For the text-containing cell, return its midpoint in [x, y] coordinate format. 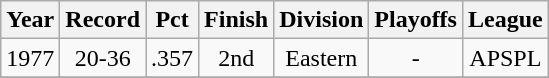
2nd [236, 58]
- [416, 58]
Record [103, 20]
1977 [30, 58]
Division [322, 20]
Eastern [322, 58]
Year [30, 20]
Playoffs [416, 20]
APSPL [505, 58]
Pct [172, 20]
Finish [236, 20]
.357 [172, 58]
20-36 [103, 58]
League [505, 20]
